Scan for the cell matching the given text and deliver its [x, y] coordinate at center. 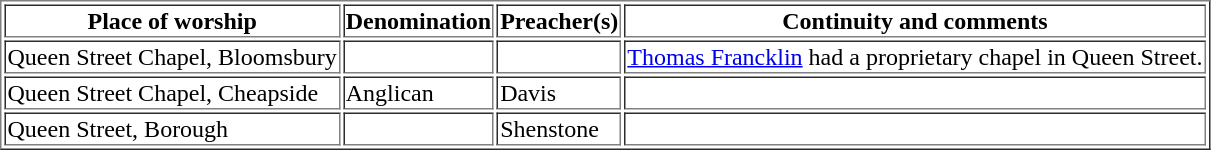
Shenstone [559, 128]
Queen Street Chapel, Bloomsbury [172, 56]
Preacher(s) [559, 20]
Queen Street, Borough [172, 128]
Queen Street Chapel, Cheapside [172, 92]
Davis [559, 92]
Place of worship [172, 20]
Denomination [418, 20]
Continuity and comments [914, 20]
Anglican [418, 92]
Thomas Francklin had a proprietary chapel in Queen Street. [914, 56]
